Return [X, Y] of the center of cell containing provided text 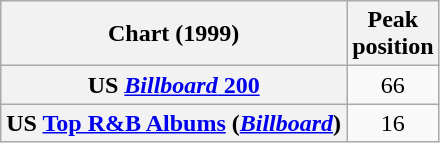
16 [393, 123]
Peak position [393, 34]
US Billboard 200 [174, 85]
US Top R&B Albums (Billboard) [174, 123]
66 [393, 85]
Chart (1999) [174, 34]
